Determine the [x, y] coordinate at the center of the cell enclosing the given text.  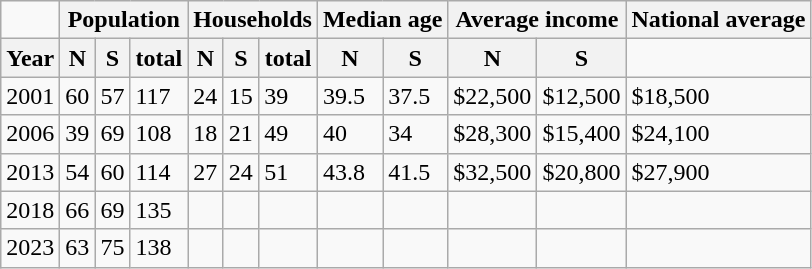
114 [159, 172]
40 [350, 134]
Year [30, 58]
$27,900 [718, 172]
108 [159, 134]
138 [159, 248]
$28,300 [492, 134]
37.5 [416, 96]
49 [288, 134]
34 [416, 134]
2023 [30, 248]
Average income [537, 20]
2018 [30, 210]
$22,500 [492, 96]
$15,400 [582, 134]
51 [288, 172]
$18,500 [718, 96]
75 [112, 248]
$12,500 [582, 96]
54 [78, 172]
2001 [30, 96]
15 [241, 96]
18 [206, 134]
$24,100 [718, 134]
41.5 [416, 172]
27 [206, 172]
117 [159, 96]
National average [718, 20]
66 [78, 210]
Households [253, 20]
$32,500 [492, 172]
57 [112, 96]
Median age [382, 20]
135 [159, 210]
63 [78, 248]
39.5 [350, 96]
Population [124, 20]
2013 [30, 172]
21 [241, 134]
$20,800 [582, 172]
2006 [30, 134]
43.8 [350, 172]
